Extract the (x, y) coordinate from the center of the cell holding the provided text.  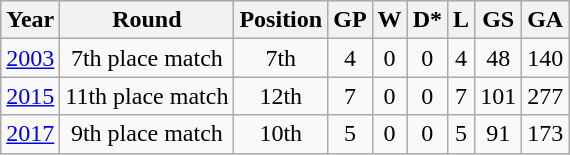
2015 (30, 96)
91 (498, 134)
11th place match (147, 96)
GS (498, 20)
277 (546, 96)
7th (281, 58)
GP (350, 20)
12th (281, 96)
7th place match (147, 58)
Position (281, 20)
GA (546, 20)
Round (147, 20)
140 (546, 58)
L (462, 20)
101 (498, 96)
10th (281, 134)
173 (546, 134)
2003 (30, 58)
48 (498, 58)
W (390, 20)
2017 (30, 134)
9th place match (147, 134)
Year (30, 20)
D* (427, 20)
